Locate the cell with the specified text and output its [x, y] center coordinate. 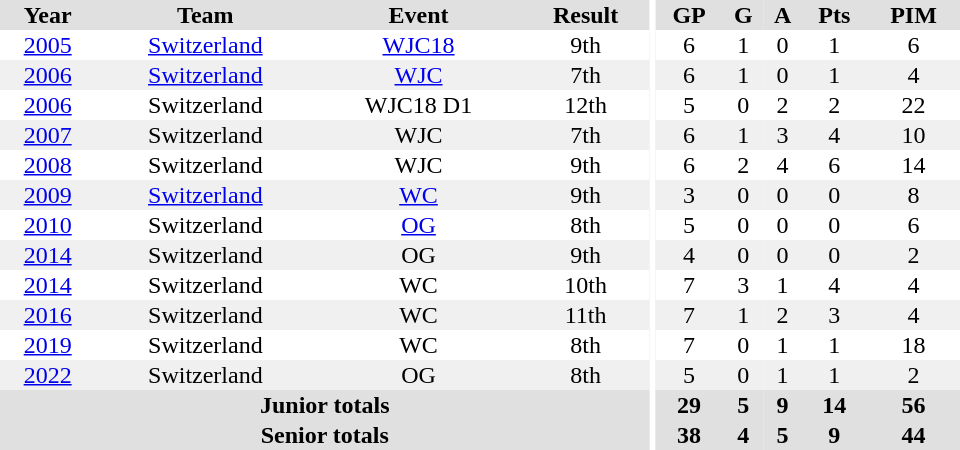
2007 [48, 135]
2009 [48, 195]
10th [586, 285]
12th [586, 105]
44 [914, 435]
Year [48, 15]
2016 [48, 315]
10 [914, 135]
Result [586, 15]
Senior totals [325, 435]
18 [914, 345]
Pts [834, 15]
GP [689, 15]
2008 [48, 165]
11th [586, 315]
2010 [48, 225]
56 [914, 405]
38 [689, 435]
Team [205, 15]
22 [914, 105]
WJC18 D1 [418, 105]
8 [914, 195]
WJC18 [418, 45]
PIM [914, 15]
G [744, 15]
29 [689, 405]
Event [418, 15]
2022 [48, 375]
2005 [48, 45]
2019 [48, 345]
A [783, 15]
Junior totals [325, 405]
